Detect which cell encompasses the target text, then output its [x, y] center coordinate. 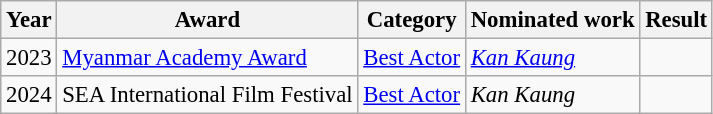
Year [29, 20]
SEA International Film Festival [208, 95]
Myanmar Academy Award [208, 58]
Award [208, 20]
Category [412, 20]
2023 [29, 58]
Nominated work [552, 20]
Result [676, 20]
2024 [29, 95]
